Identify which cell holds the provided text, then report its (x, y) central coordinate. 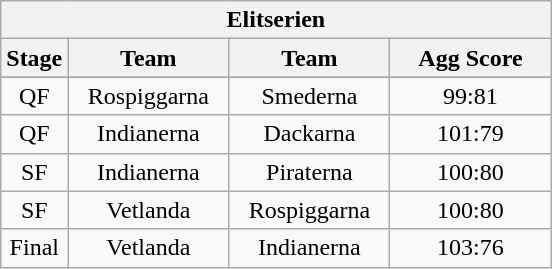
101:79 (470, 134)
99:81 (470, 96)
103:76 (470, 248)
Stage (34, 58)
Elitserien (276, 20)
Agg Score (470, 58)
Final (34, 248)
Dackarna (310, 134)
Piraterna (310, 172)
Smederna (310, 96)
